Output the [X, Y] coordinate of the center of the cell containing the given text.  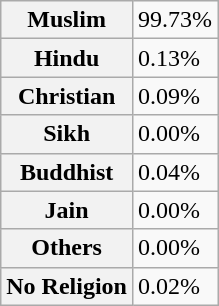
Hindu [67, 58]
No Religion [67, 286]
Buddhist [67, 172]
0.13% [174, 58]
0.09% [174, 96]
Muslim [67, 20]
Christian [67, 96]
Jain [67, 210]
99.73% [174, 20]
0.02% [174, 286]
Sikh [67, 134]
Others [67, 248]
0.04% [174, 172]
